Capture the cell that displays the provided text and extract its (X, Y) central coordinate. 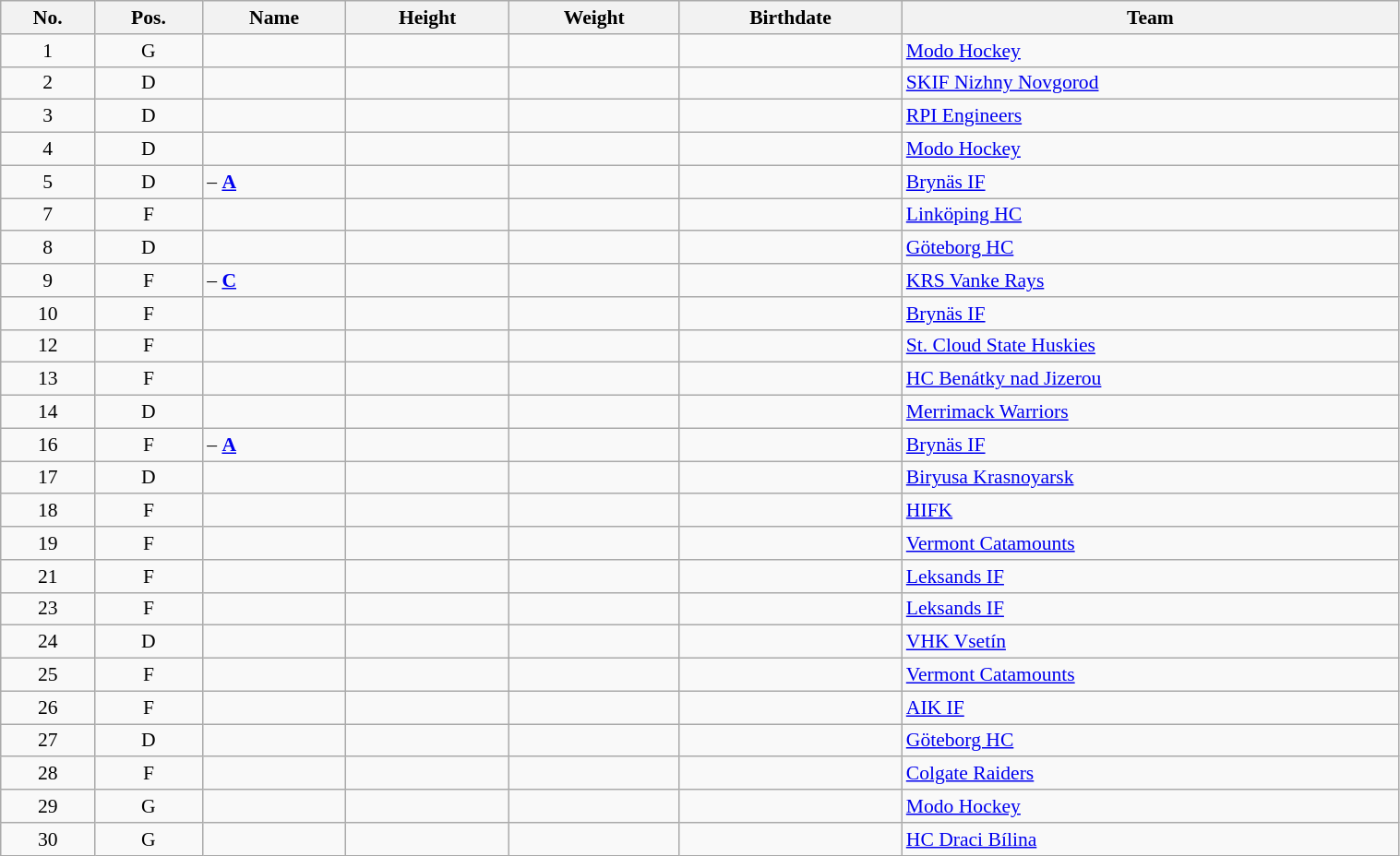
Team (1150, 18)
Weight (594, 18)
HC Benátky nad Jizerou (1150, 379)
18 (48, 511)
No. (48, 18)
2 (48, 83)
12 (48, 346)
21 (48, 577)
27 (48, 741)
3 (48, 116)
HC Draci Bílina (1150, 839)
25 (48, 675)
4 (48, 149)
Linköping HC (1150, 215)
17 (48, 478)
29 (48, 806)
Height (427, 18)
30 (48, 839)
Biryusa Krasnoyarsk (1150, 478)
Pos. (149, 18)
– C (274, 280)
SKIF Nizhny Novgorod (1150, 83)
26 (48, 707)
23 (48, 609)
24 (48, 642)
St. Cloud State Huskies (1150, 346)
KRS Vanke Rays (1150, 280)
HIFK (1150, 511)
AIK IF (1150, 707)
VHK Vsetín (1150, 642)
14 (48, 412)
Merrimack Warriors (1150, 412)
10 (48, 314)
Birthdate (790, 18)
19 (48, 543)
9 (48, 280)
8 (48, 248)
7 (48, 215)
Name (274, 18)
28 (48, 774)
13 (48, 379)
5 (48, 182)
Colgate Raiders (1150, 774)
1 (48, 51)
16 (48, 445)
RPI Engineers (1150, 116)
